Find where the given text appears and provide that cell's center as [x, y] coordinate. 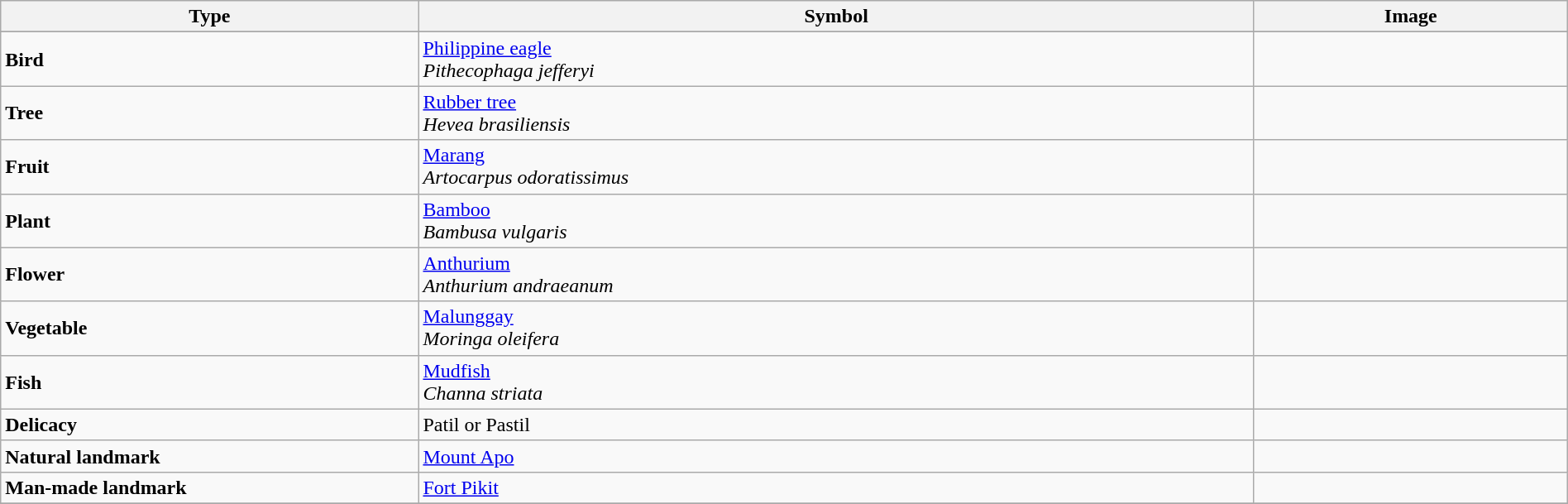
Tree [210, 113]
Plant [210, 220]
Patil or Pastil [836, 425]
Natural landmark [210, 456]
Symbol [836, 17]
Type [210, 17]
Image [1411, 17]
MarangArtocarpus odoratissimus [836, 167]
AnthuriumAnthurium andraeanum [836, 275]
MalunggayMoringa oleifera [836, 328]
Rubber treeHevea brasiliensis [836, 113]
Mount Apo [836, 456]
Man-made landmark [210, 487]
Philippine eaglePithecophaga jefferyi [836, 60]
Bird [210, 60]
Fruit [210, 167]
Fish [210, 382]
Flower [210, 275]
Delicacy [210, 425]
Fort Pikit [836, 487]
BambooBambusa vulgaris [836, 220]
MudfishChanna striata [836, 382]
Vegetable [210, 328]
